Detect which cell encompasses the target text, then output its (X, Y) center coordinate. 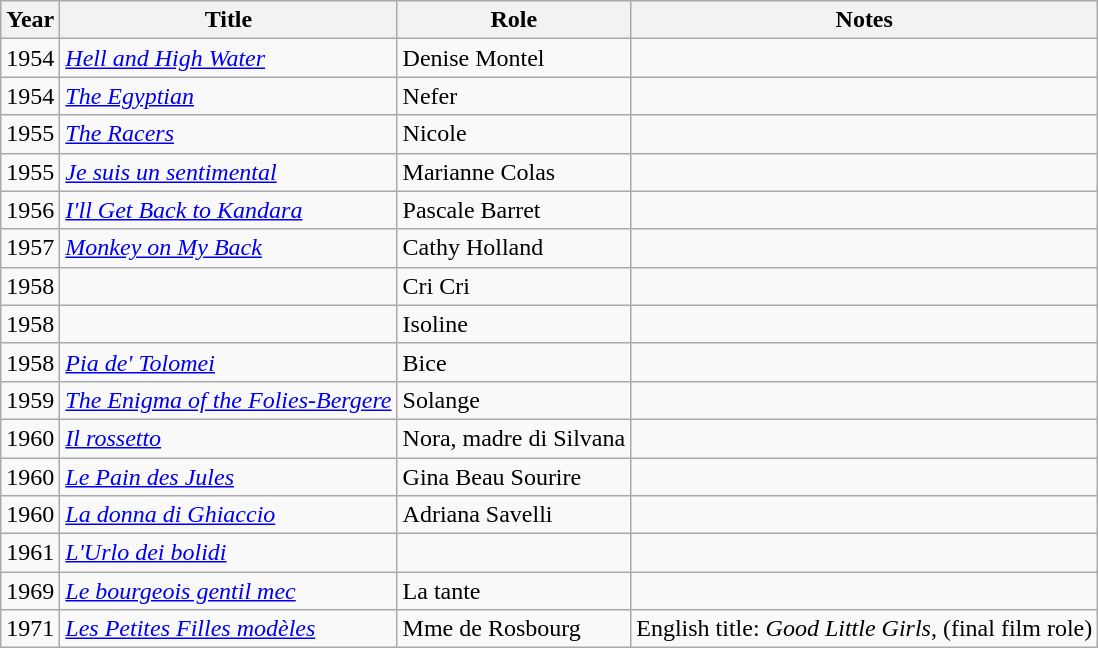
Il rossetto (228, 438)
Nicole (514, 134)
1959 (30, 400)
Pascale Barret (514, 210)
Bice (514, 362)
Isoline (514, 324)
Nefer (514, 96)
Denise Montel (514, 58)
Role (514, 20)
The Racers (228, 134)
Cathy Holland (514, 248)
Le Pain des Jules (228, 477)
Title (228, 20)
Hell and High Water (228, 58)
1956 (30, 210)
Je suis un sentimental (228, 172)
La tante (514, 591)
Year (30, 20)
Marianne Colas (514, 172)
I'll Get Back to Kandara (228, 210)
1969 (30, 591)
Notes (864, 20)
English title: Good Little Girls, (final film role) (864, 629)
1961 (30, 553)
The Enigma of the Folies-Bergere (228, 400)
1957 (30, 248)
1971 (30, 629)
Monkey on My Back (228, 248)
Le bourgeois gentil mec (228, 591)
La donna di Ghiaccio (228, 515)
Adriana Savelli (514, 515)
Pia de' Tolomei (228, 362)
Gina Beau Sourire (514, 477)
Nora, madre di Silvana (514, 438)
Mme de Rosbourg (514, 629)
Solange (514, 400)
L'Urlo dei bolidi (228, 553)
Cri Cri (514, 286)
Les Petites Filles modèles (228, 629)
The Egyptian (228, 96)
